Pinpoint the cell where the given text exists, returning its (x, y) midpoint coordinate. 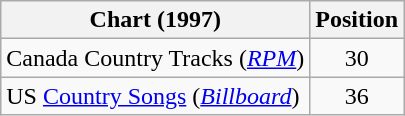
36 (357, 96)
Position (357, 20)
US Country Songs (Billboard) (156, 96)
30 (357, 58)
Canada Country Tracks (RPM) (156, 58)
Chart (1997) (156, 20)
